Return the [x, y] coordinate for the center point of the cell that contains the specified text.  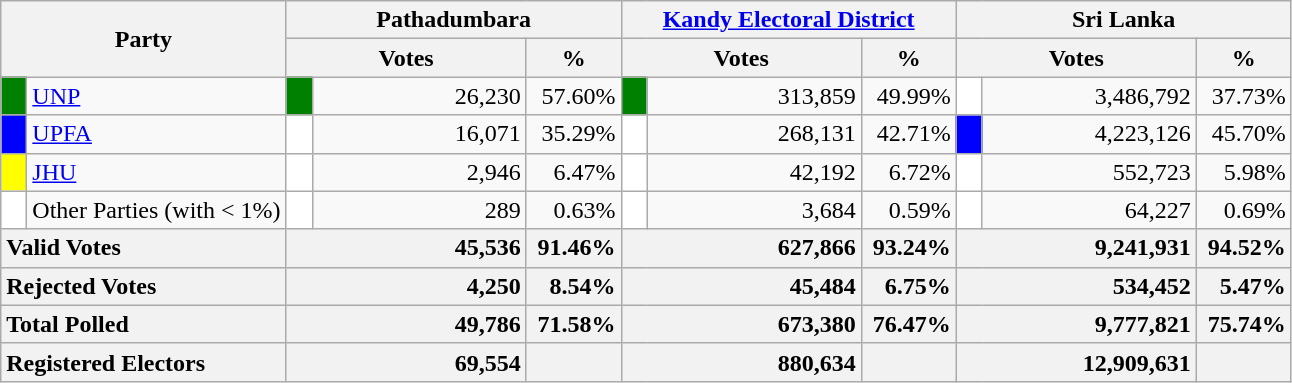
69,554 [406, 362]
12,909,631 [1076, 362]
Valid Votes [144, 248]
8.54% [574, 286]
880,634 [741, 362]
45.70% [1244, 134]
268,131 [754, 134]
Other Parties (with < 1%) [156, 210]
289 [419, 210]
4,223,126 [1089, 134]
9,777,821 [1076, 324]
Registered Electors [144, 362]
45,484 [741, 286]
534,452 [1076, 286]
5.47% [1244, 286]
3,486,792 [1089, 96]
313,859 [754, 96]
Pathadumbara [454, 20]
49,786 [406, 324]
627,866 [741, 248]
42.71% [908, 134]
42,192 [754, 172]
6.72% [908, 172]
JHU [156, 172]
57.60% [574, 96]
26,230 [419, 96]
9,241,931 [1076, 248]
64,227 [1089, 210]
Party [144, 39]
Rejected Votes [144, 286]
71.58% [574, 324]
6.75% [908, 286]
Sri Lanka [1124, 20]
552,723 [1089, 172]
673,380 [741, 324]
2,946 [419, 172]
35.29% [574, 134]
76.47% [908, 324]
49.99% [908, 96]
93.24% [908, 248]
0.69% [1244, 210]
75.74% [1244, 324]
0.63% [574, 210]
37.73% [1244, 96]
16,071 [419, 134]
0.59% [908, 210]
UNP [156, 96]
Kandy Electoral District [788, 20]
45,536 [406, 248]
4,250 [406, 286]
5.98% [1244, 172]
3,684 [754, 210]
91.46% [574, 248]
UPFA [156, 134]
6.47% [574, 172]
94.52% [1244, 248]
Total Polled [144, 324]
